Detect which cell encompasses the target text, then output its [x, y] center coordinate. 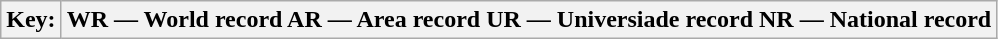
Key: [31, 20]
WR — World record AR — Area record UR — Universiade record NR — National record [529, 20]
